Scan for the cell matching the given text and deliver its [X, Y] coordinate at center. 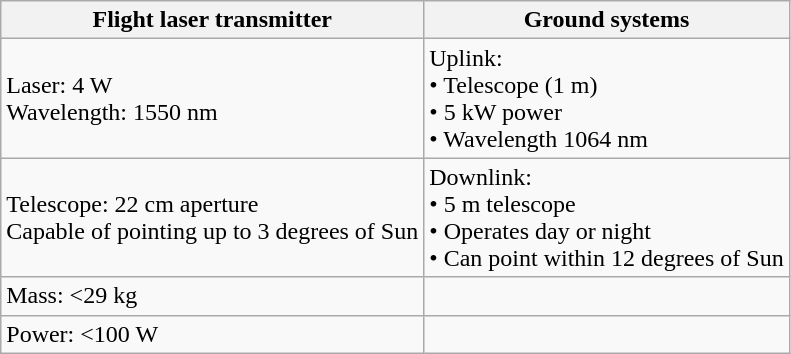
Uplink:• Telescope (1 m)• 5 kW power • Wavelength 1064 nm [606, 98]
Ground systems [606, 20]
Laser: 4 WWavelength: 1550 nm [212, 98]
Mass: <29 kg [212, 296]
Flight laser transmitter [212, 20]
Telescope: 22 cm apertureCapable of pointing up to 3 degrees of Sun [212, 218]
Power: <100 W [212, 334]
Downlink:• 5 m telescope• Operates day or night• Can point within 12 degrees of Sun [606, 218]
